Identify which cell holds the provided text, then report its [X, Y] central coordinate. 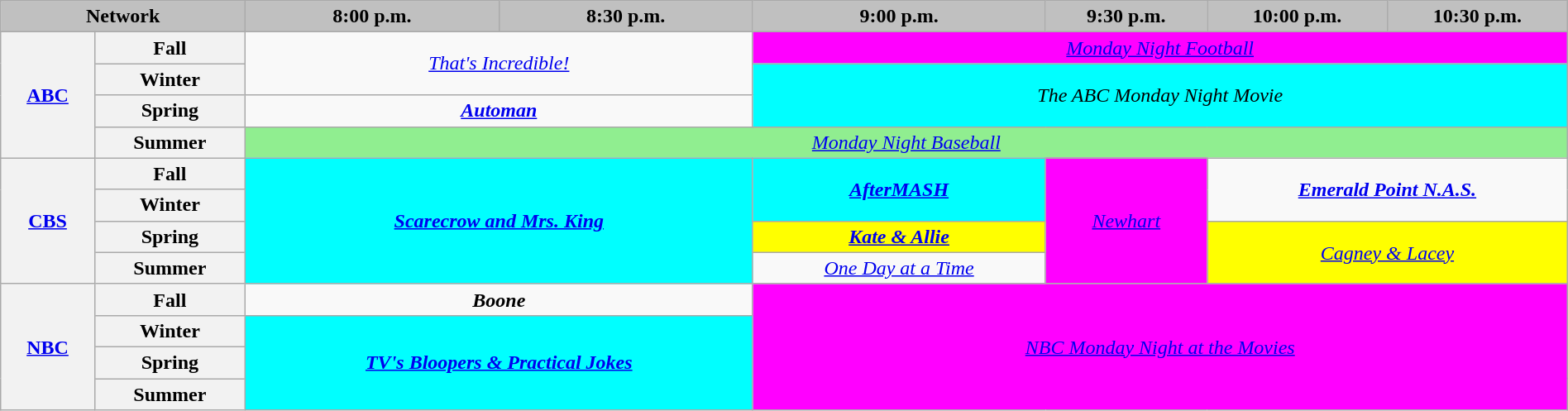
The ABC Monday Night Movie [1159, 95]
AfterMASH [899, 189]
10:00 p.m. [1298, 17]
NBC [48, 346]
Automan [499, 111]
Scarecrow and Mrs. King [499, 221]
8:00 p.m. [372, 17]
Monday Night Football [1159, 48]
Boone [499, 299]
Cagney & Lacey [1388, 252]
TV's Bloopers & Practical Jokes [499, 362]
CBS [48, 221]
Monday Night Baseball [906, 142]
That's Incredible! [499, 64]
One Day at a Time [899, 268]
Newhart [1126, 221]
9:00 p.m. [899, 17]
10:30 p.m. [1477, 17]
9:30 p.m. [1126, 17]
Network [123, 17]
ABC [48, 95]
Emerald Point N.A.S. [1388, 189]
NBC Monday Night at the Movies [1159, 346]
Kate & Allie [899, 237]
8:30 p.m. [625, 17]
